Search for the cell housing the specified text and yield its [X, Y] center coordinate. 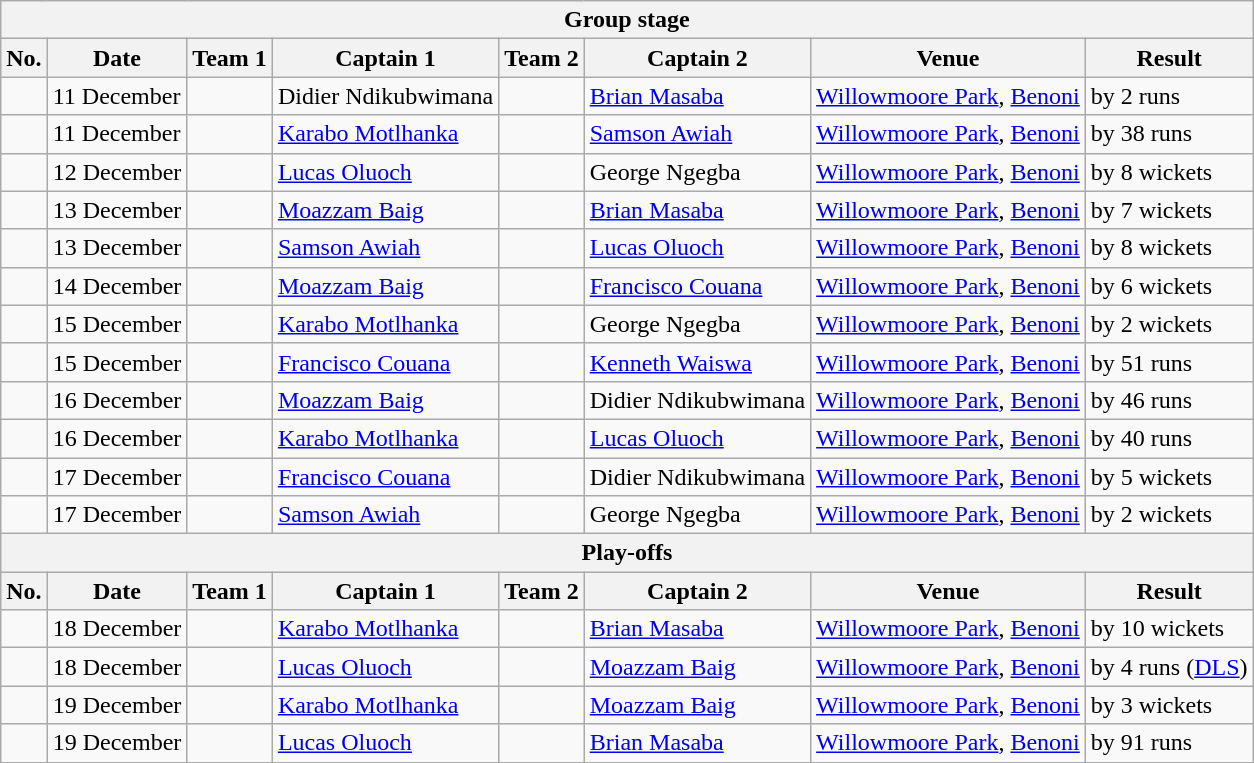
by 46 runs [1169, 400]
by 10 wickets [1169, 629]
by 5 wickets [1169, 477]
Group stage [627, 20]
by 51 runs [1169, 362]
12 December [117, 172]
Kenneth Waiswa [697, 362]
by 2 runs [1169, 96]
by 3 wickets [1169, 705]
by 38 runs [1169, 134]
Play-offs [627, 553]
by 40 runs [1169, 438]
by 6 wickets [1169, 286]
by 91 runs [1169, 743]
by 4 runs (DLS) [1169, 667]
14 December [117, 286]
by 7 wickets [1169, 210]
